Return [X, Y] of the center of cell containing provided text 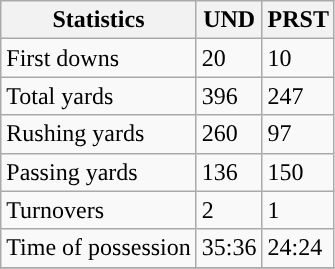
First downs [99, 58]
Statistics [99, 20]
Rushing yards [99, 134]
97 [298, 134]
24:24 [298, 248]
PRST [298, 20]
396 [229, 96]
1 [298, 210]
136 [229, 172]
260 [229, 134]
Total yards [99, 96]
UND [229, 20]
35:36 [229, 248]
2 [229, 210]
10 [298, 58]
247 [298, 96]
Passing yards [99, 172]
Time of possession [99, 248]
20 [229, 58]
150 [298, 172]
Turnovers [99, 210]
